Return (X, Y) of the center of cell containing provided text 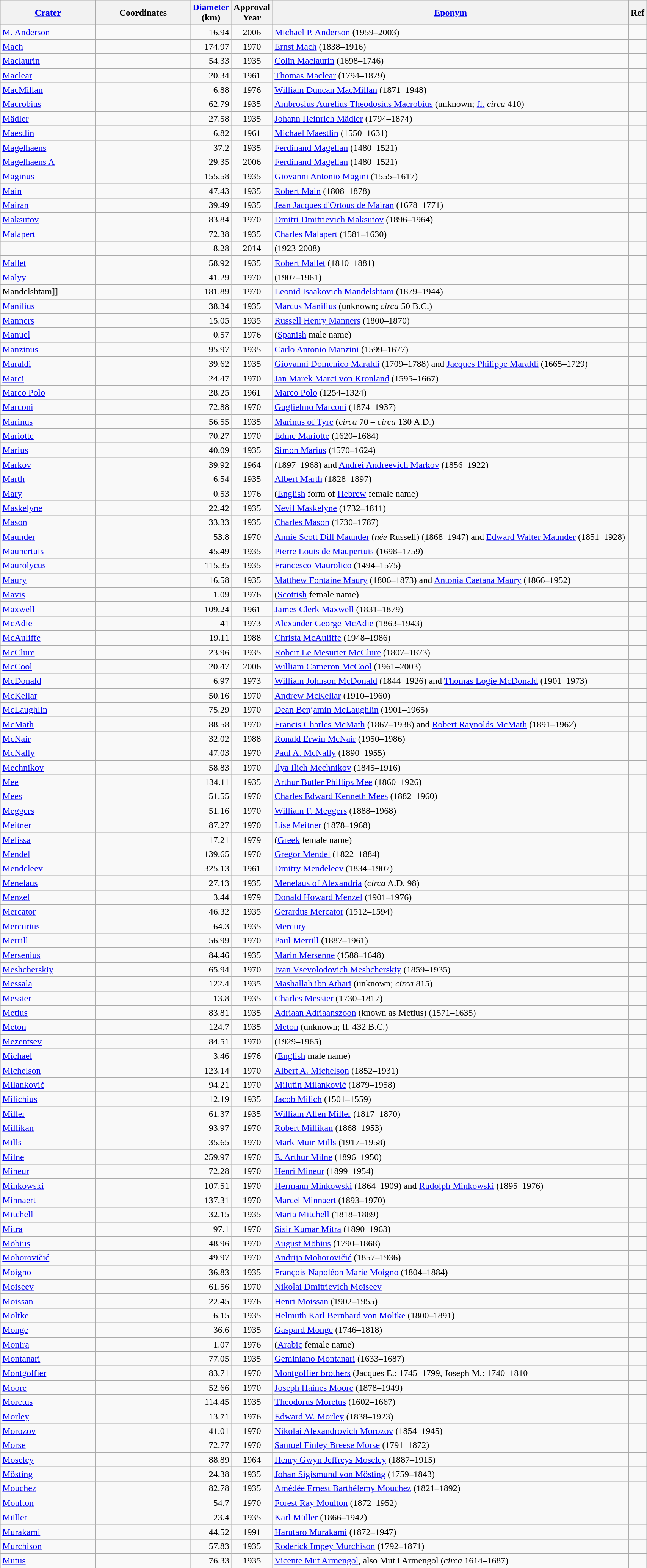
53.8 (211, 537)
83.81 (211, 1013)
Simon Marius (1570–1624) (451, 450)
(Arabic female name) (451, 1344)
72.38 (211, 234)
M. Anderson (48, 32)
58.83 (211, 768)
Dean Benjamin McLaughlin (1901–1965) (451, 710)
Giovanni Domenico Maraldi (1709–1788) and Jacques Philippe Maraldi (1665–1729) (451, 364)
Moissan (48, 1301)
(1897–1968) and Andrei Andreevich Markov (1856–1922) (451, 465)
Colin Maclaurin (1698–1746) (451, 61)
Marconi (48, 407)
58.92 (211, 263)
François Napoléon Marie Moigno (1804–1884) (451, 1272)
Edward W. Morley (1838–1923) (451, 1416)
Marcel Minnaert (1893–1970) (451, 1200)
Möbius (48, 1243)
8.28 (211, 249)
Montgolfier brothers (Jacques E.: 1745–1799, Joseph M.: 1740–1810 (451, 1373)
Main (48, 191)
44.52 (211, 1532)
Karl Müller (1866–1942) (451, 1517)
Maskelyne (48, 508)
Jan Marek Marci von Kronland (1595–1667) (451, 378)
97.1 (211, 1229)
95.97 (211, 349)
Adriaan Adriaanszoon (known as Metius) (1571–1635) (451, 1013)
Monira (48, 1344)
Mary (48, 494)
Morse (48, 1445)
ApprovalYear (252, 13)
24.38 (211, 1474)
Marinus of Tyre (circa 70 – circa 130 A.D.) (451, 422)
Maria Mitchell (1818–1889) (451, 1215)
56.55 (211, 422)
36.83 (211, 1272)
Mavis (48, 594)
6.88 (211, 90)
139.65 (211, 854)
Marius (48, 450)
3.46 (211, 1056)
155.58 (211, 176)
0.53 (211, 494)
27.13 (211, 883)
64.3 (211, 926)
54.7 (211, 1503)
Charles Edward Kenneth Mees (1882–1960) (451, 796)
Metius (48, 1013)
123.14 (211, 1070)
Morozov (48, 1431)
51.55 (211, 796)
Morley (48, 1416)
Vicente Mut Armengol, also Mut i Armengol (circa 1614–1687) (451, 1560)
Carlo Antonio Manzini (1599–1677) (451, 349)
Michael Maestlin (1550–1631) (451, 133)
Mariotte (48, 436)
3.44 (211, 897)
61.56 (211, 1287)
Christa McAuliffe (1948–1986) (451, 638)
Mees (48, 796)
(Scottish female name) (451, 594)
(1907–1961) (451, 277)
Menzel (48, 897)
Gaspard Monge (1746–1818) (451, 1330)
Helmuth Karl Bernhard von Moltke (1800–1891) (451, 1315)
Maupertuis (48, 551)
Amédée Ernest Barthélemy Mouchez (1821–1892) (451, 1488)
Minkowski (48, 1186)
36.6 (211, 1330)
Albert Marth (1828–1897) (451, 479)
Charles Malapert (1581–1630) (451, 234)
Montgolfier (48, 1373)
Gerardus Mercator (1512–1594) (451, 912)
Mallet (48, 263)
William Duncan MacMillan (1871–1948) (451, 90)
Millikan (48, 1128)
50.16 (211, 696)
13.71 (211, 1416)
Matthew Fontaine Maury (1806–1873) and Antonia Caetana Maury (1866–1952) (451, 580)
41.01 (211, 1431)
27.58 (211, 119)
Harutaro Murakami (1872–1947) (451, 1532)
45.49 (211, 551)
Mezentsev (48, 1041)
Nikolai Dmitrievich Moiseev (451, 1287)
James Clerk Maxwell (1831–1879) (451, 609)
(English form of Hebrew female name) (451, 494)
Milichius (48, 1099)
1.07 (211, 1344)
Maginus (48, 176)
37.2 (211, 147)
181.89 (211, 292)
Mandelshtam]] (48, 292)
Dmitri Dmitrievich Maksutov (1896–1964) (451, 220)
Mösting (48, 1474)
Dmitry Mendeleev (1834–1907) (451, 868)
83.84 (211, 220)
Charles Mason (1730–1787) (451, 522)
57.83 (211, 1546)
Moulton (48, 1503)
48.96 (211, 1243)
McLaughlin (48, 710)
49.97 (211, 1258)
Mercator (48, 912)
McClure (48, 652)
Henry Gwyn Jeffreys Moseley (1887–1915) (451, 1460)
124.7 (211, 1027)
(Spanish male name) (451, 335)
Minnaert (48, 1200)
Marinus (48, 422)
Ref (638, 13)
47.43 (211, 191)
Miller (48, 1113)
23.96 (211, 652)
Robert Le Mesurier McClure (1807–1873) (451, 652)
17.21 (211, 839)
Meton (unknown; fl. 432 B.C.) (451, 1027)
174.97 (211, 47)
0.57 (211, 335)
41 (211, 623)
114.45 (211, 1402)
72.77 (211, 1445)
Mitchell (48, 1215)
19.11 (211, 638)
Maunder (48, 537)
Maclear (48, 75)
Maraldi (48, 364)
47.03 (211, 753)
93.97 (211, 1128)
52.66 (211, 1388)
Pierre Louis de Maupertuis (1698–1759) (451, 551)
Moore (48, 1388)
51.16 (211, 811)
Meshcherskiy (48, 969)
39.49 (211, 205)
(English male name) (451, 1056)
29.35 (211, 162)
22.45 (211, 1301)
83.71 (211, 1373)
Nevil Maskelyne (1732–1811) (451, 508)
76.33 (211, 1560)
39.92 (211, 465)
Meitner (48, 825)
1991 (252, 1532)
Johann Heinrich Mädler (1794–1874) (451, 119)
107.51 (211, 1186)
Mason (48, 522)
Moseley (48, 1460)
(1929–1965) (451, 1041)
Arthur Butler Phillips Mee (1860–1926) (451, 782)
McDonald (48, 681)
Gregor Mendel (1822–1884) (451, 854)
Alexander George McAdie (1863–1943) (451, 623)
87.27 (211, 825)
McNair (48, 739)
32.15 (211, 1215)
Mineur (48, 1171)
Michelson (48, 1070)
Forest Ray Moulton (1872–1952) (451, 1503)
McMath (48, 724)
2014 (252, 249)
Mee (48, 782)
Malyy (48, 277)
Giovanni Antonio Magini (1555–1617) (451, 176)
Mitra (48, 1229)
Marth (48, 479)
15.05 (211, 320)
Albert A. Michelson (1852–1931) (451, 1070)
Marci (48, 378)
Sisir Kumar Mitra (1890–1963) (451, 1229)
Henri Moissan (1902–1955) (451, 1301)
13.8 (211, 998)
94.21 (211, 1085)
Francis Charles McMath (1867–1938) and Robert Raynolds McMath (1891–1962) (451, 724)
Ilya Ilich Mechnikov (1845–1916) (451, 768)
Andrew McKellar (1910–1960) (451, 696)
6.97 (211, 681)
Mendel (48, 854)
6.54 (211, 479)
Marco Polo (1254–1324) (451, 392)
Annie Scott Dill Maunder (née Russell) (1868–1947) and Edward Walter Maunder (1851–1928) (451, 537)
Marco Polo (48, 392)
28.25 (211, 392)
134.11 (211, 782)
Manilius (48, 306)
McKellar (48, 696)
84.46 (211, 955)
Mach (48, 47)
Menelaus (48, 883)
Roderick Impey Murchison (1792–1871) (451, 1546)
Michael (48, 1056)
McNally (48, 753)
Francesco Maurolico (1494–1575) (451, 566)
Guglielmo Marconi (1874–1937) (451, 407)
325.13 (211, 868)
Mohorovičić (48, 1258)
Robert Millikan (1868–1953) (451, 1128)
(1923-2008) (451, 249)
Monge (48, 1330)
259.97 (211, 1157)
54.33 (211, 61)
Merrill (48, 941)
Maksutov (48, 220)
Murchison (48, 1546)
88.58 (211, 724)
38.34 (211, 306)
Moigno (48, 1272)
Melissa (48, 839)
32.02 (211, 739)
William F. Meggers (1888–1968) (451, 811)
Donald Howard Menzel (1901–1976) (451, 897)
Mouchez (48, 1488)
Messier (48, 998)
Thomas Maclear (1794–1879) (451, 75)
Leonid Isaakovich Mandelshtam (1879–1944) (451, 292)
Milutin Milanković (1879–1958) (451, 1085)
Mendeleev (48, 868)
Montanari (48, 1359)
Marcus Manilius (unknown; circa 50 B.C.) (451, 306)
Mills (48, 1143)
Mädler (48, 119)
E. Arthur Milne (1896–1950) (451, 1157)
Müller (48, 1517)
Jacob Milich (1501–1559) (451, 1099)
Robert Main (1808–1878) (451, 191)
Ambrosius Aurelius Theodosius Macrobius (unknown; fl. circa 410) (451, 104)
Samuel Finley Breese Morse (1791–1872) (451, 1445)
Edme Mariotte (1620–1684) (451, 436)
35.65 (211, 1143)
Mercurius (48, 926)
Maxwell (48, 609)
Ivan Vsevolodovich Meshcherskiy (1859–1935) (451, 969)
137.31 (211, 1200)
56.99 (211, 941)
Mercury (451, 926)
Nikolai Alexandrovich Morozov (1854–1945) (451, 1431)
20.34 (211, 75)
16.58 (211, 580)
Ernst Mach (1838–1916) (451, 47)
Mersenius (48, 955)
40.09 (211, 450)
Lise Meitner (1878–1968) (451, 825)
Menelaus of Alexandria (circa A.D. 98) (451, 883)
20.47 (211, 667)
Johan Sigismund von Mösting (1759–1843) (451, 1474)
Paul Merrill (1887–1961) (451, 941)
Geminiano Montanari (1633–1687) (451, 1359)
Messala (48, 984)
Maury (48, 580)
22.42 (211, 508)
115.35 (211, 566)
Russell Henry Manners (1800–1870) (451, 320)
41.29 (211, 277)
Jean Jacques d'Ortous de Mairan (1678–1771) (451, 205)
William Johnson McDonald (1844–1926) and Thomas Logie McDonald (1901–1973) (451, 681)
Mashallah ibn Athari (unknown; circa 815) (451, 984)
Michael P. Anderson (1959–2003) (451, 32)
Milne (48, 1157)
MacMillan (48, 90)
Maclaurin (48, 61)
16.94 (211, 32)
McAdie (48, 623)
122.4 (211, 984)
Moltke (48, 1315)
Milankovič (48, 1085)
Magelhaens (48, 147)
McAuliffe (48, 638)
Theodorus Moretus (1602–1667) (451, 1402)
39.62 (211, 364)
70.27 (211, 436)
Meton (48, 1027)
12.19 (211, 1099)
Hermann Minkowski (1864–1909) and Rudolph Minkowski (1895–1976) (451, 1186)
Mark Muir Mills (1917–1958) (451, 1143)
6.82 (211, 133)
1.09 (211, 594)
Coordinates (143, 13)
Magelhaens A (48, 162)
Paul A. McNally (1890–1955) (451, 753)
109.24 (211, 609)
23.4 (211, 1517)
Maestlin (48, 133)
Diameter(km) (211, 13)
(Greek female name) (451, 839)
Charles Messier (1730–1817) (451, 998)
46.32 (211, 912)
77.05 (211, 1359)
Manzinus (48, 349)
Crater (48, 13)
Manuel (48, 335)
Maurolycus (48, 566)
Malapert (48, 234)
75.29 (211, 710)
Mutus (48, 1560)
24.47 (211, 378)
88.89 (211, 1460)
Ronald Erwin McNair (1950–1986) (451, 739)
Andrija Mohorovičić (1857–1936) (451, 1258)
Joseph Haines Moore (1878–1949) (451, 1388)
61.37 (211, 1113)
65.94 (211, 969)
Manners (48, 320)
Marin Mersenne (1588–1648) (451, 955)
Moiseev (48, 1287)
72.28 (211, 1171)
82.78 (211, 1488)
Murakami (48, 1532)
Moretus (48, 1402)
William Allen Miller (1817–1870) (451, 1113)
Mechnikov (48, 768)
Henri Mineur (1899–1954) (451, 1171)
62.79 (211, 104)
August Möbius (1790–1868) (451, 1243)
Macrobius (48, 104)
Mairan (48, 205)
William Cameron McCool (1961–2003) (451, 667)
6.15 (211, 1315)
Markov (48, 465)
McCool (48, 667)
84.51 (211, 1041)
33.33 (211, 522)
Eponym (451, 13)
Meggers (48, 811)
Robert Mallet (1810–1881) (451, 263)
72.88 (211, 407)
